Output the (X, Y) coordinate of the center of the cell containing the given text.  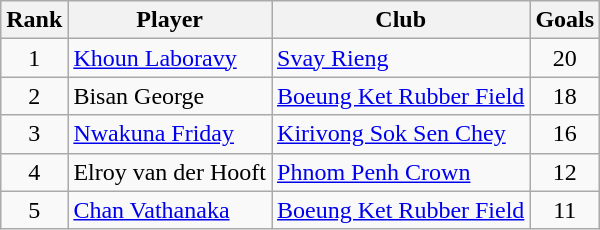
11 (565, 210)
Phnom Penh Crown (401, 172)
Rank (34, 20)
12 (565, 172)
Khoun Laboravy (170, 58)
1 (34, 58)
Svay Rieng (401, 58)
Player (170, 20)
5 (34, 210)
4 (34, 172)
Nwakuna Friday (170, 134)
2 (34, 96)
Kirivong Sok Sen Chey (401, 134)
Chan Vathanaka (170, 210)
18 (565, 96)
Club (401, 20)
20 (565, 58)
Bisan George (170, 96)
3 (34, 134)
16 (565, 134)
Elroy van der Hooft (170, 172)
Goals (565, 20)
